Identify which cell holds the provided text, then report its [X, Y] central coordinate. 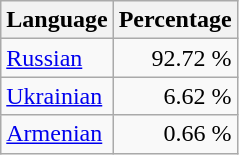
Russian [57, 58]
0.66 % [175, 134]
Armenian [57, 134]
6.62 % [175, 96]
92.72 % [175, 58]
Ukrainian [57, 96]
Language [57, 20]
Percentage [175, 20]
